Output the [x, y] coordinate of the center of the cell containing the given text.  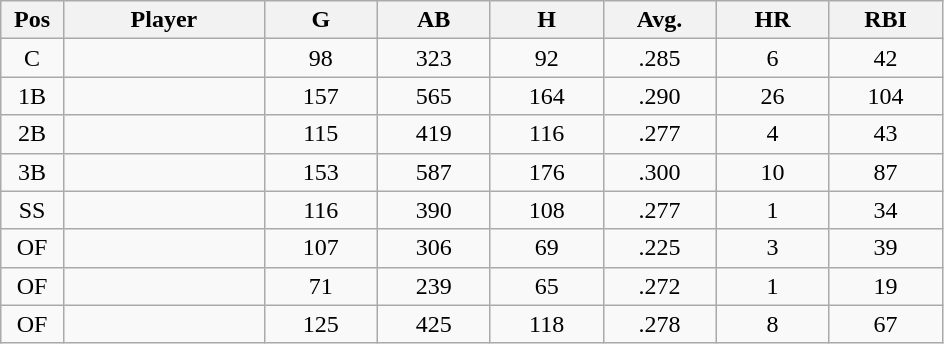
425 [434, 324]
26 [772, 96]
164 [546, 96]
42 [886, 58]
.285 [660, 58]
34 [886, 210]
6 [772, 58]
RBI [886, 20]
.290 [660, 96]
3B [32, 172]
43 [886, 134]
71 [320, 286]
.272 [660, 286]
Player [164, 20]
Avg. [660, 20]
1B [32, 96]
C [32, 58]
.225 [660, 248]
10 [772, 172]
176 [546, 172]
115 [320, 134]
19 [886, 286]
HR [772, 20]
69 [546, 248]
67 [886, 324]
8 [772, 324]
125 [320, 324]
G [320, 20]
239 [434, 286]
157 [320, 96]
108 [546, 210]
Pos [32, 20]
419 [434, 134]
65 [546, 286]
SS [32, 210]
107 [320, 248]
98 [320, 58]
2B [32, 134]
3 [772, 248]
306 [434, 248]
.278 [660, 324]
323 [434, 58]
587 [434, 172]
153 [320, 172]
92 [546, 58]
AB [434, 20]
4 [772, 134]
87 [886, 172]
565 [434, 96]
H [546, 20]
.300 [660, 172]
104 [886, 96]
39 [886, 248]
390 [434, 210]
118 [546, 324]
